Return the [x, y] coordinate for the center point of the cell that contains the specified text.  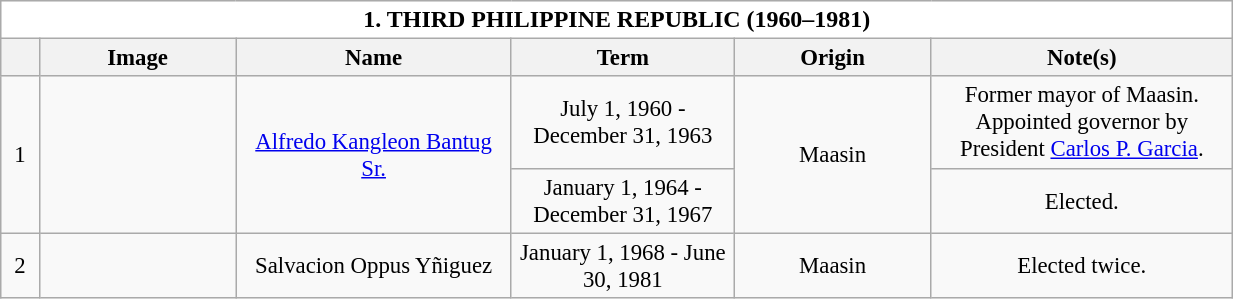
January 1, 1964 - December 31, 1967 [622, 200]
2 [20, 266]
January 1, 1968 - June 30, 1981 [622, 266]
Former mayor of Maasin. Appointed governor by President Carlos P. Garcia. [1082, 123]
Elected. [1082, 200]
1 [20, 155]
Image [138, 58]
July 1, 1960 - December 31, 1963 [622, 123]
Salvacion Oppus Yñiguez [374, 266]
Alfredo Kangleon Bantug Sr. [374, 155]
Name [374, 58]
1. THIRD PHILIPPINE REPUBLIC (1960–1981) [617, 20]
Term [622, 58]
Note(s) [1082, 58]
Origin [832, 58]
Elected twice. [1082, 266]
